Extract the (X, Y) coordinate from the center of the cell holding the provided text.  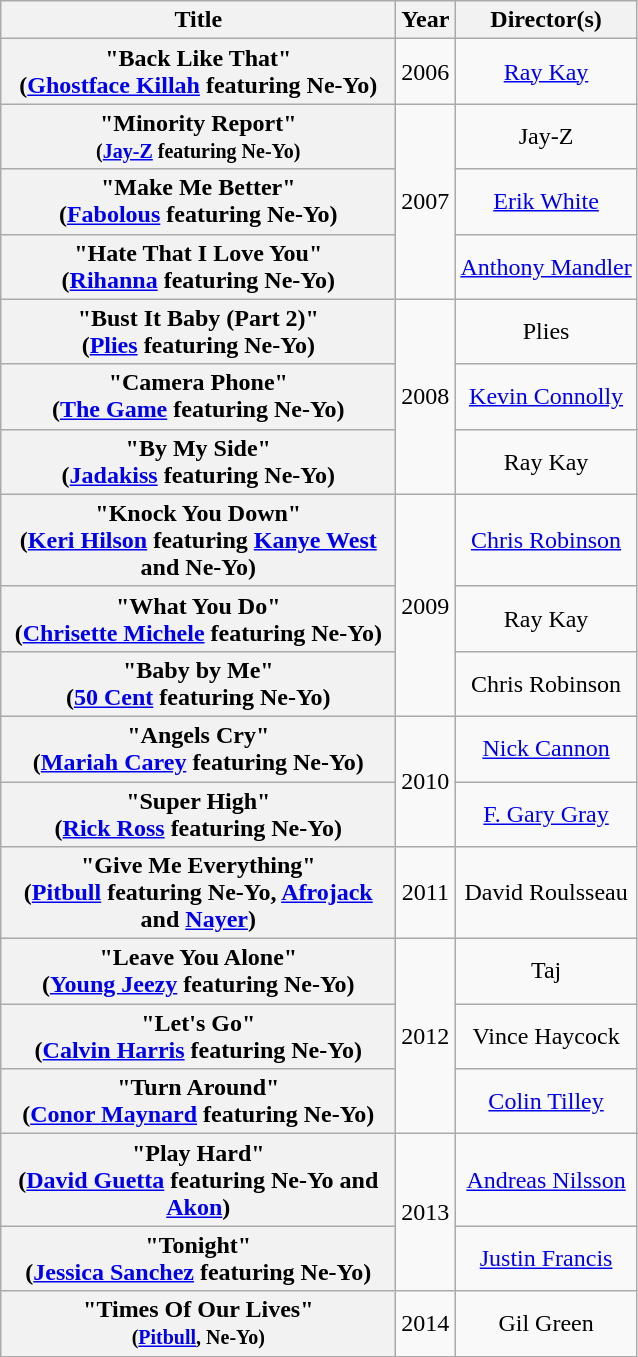
2012 (426, 1036)
"Angels Cry"(Mariah Carey featuring Ne-Yo) (198, 748)
David Roulsseau (546, 893)
"What You Do"(Chrisette Michele featuring Ne-Yo) (198, 618)
F. Gary Gray (546, 814)
"Tonight"(Jessica Sanchez featuring Ne-Yo) (198, 1258)
2008 (426, 396)
"Hate That I Love You"(Rihanna featuring Ne-Yo) (198, 266)
"Minority Report"(Jay-Z featuring Ne-Yo) (198, 136)
"Turn Around"(Conor Maynard featuring Ne-Yo) (198, 1102)
"Baby by Me"(50 Cent featuring Ne-Yo) (198, 684)
"By My Side"(Jadakiss featuring Ne-Yo) (198, 462)
Jay-Z (546, 136)
2011 (426, 893)
Colin Tilley (546, 1102)
"Back Like That"(Ghostface Killah featuring Ne-Yo) (198, 72)
Vince Haycock (546, 1036)
Andreas Nilsson (546, 1180)
"Let's Go"(Calvin Harris featuring Ne-Yo) (198, 1036)
Nick Cannon (546, 748)
Anthony Mandler (546, 266)
2007 (426, 202)
Kevin Connolly (546, 396)
"Camera Phone"(The Game featuring Ne-Yo) (198, 396)
Title (198, 20)
2013 (426, 1212)
Director(s) (546, 20)
"Leave You Alone"(Young Jeezy featuring Ne-Yo) (198, 972)
"Bust It Baby (Part 2)"(Plies featuring Ne-Yo) (198, 332)
2006 (426, 72)
"Play Hard"(David Guetta featuring Ne-Yo and Akon) (198, 1180)
"Give Me Everything"(Pitbull featuring Ne-Yo, Afrojack and Nayer) (198, 893)
2010 (426, 781)
Gil Green (546, 1324)
Plies (546, 332)
Erik White (546, 202)
2014 (426, 1324)
2009 (426, 605)
Taj (546, 972)
"Make Me Better"(Fabolous featuring Ne-Yo) (198, 202)
Year (426, 20)
"Knock You Down"(Keri Hilson featuring Kanye West and Ne-Yo) (198, 540)
Justin Francis (546, 1258)
"Times Of Our Lives"(Pitbull, Ne-Yo) (198, 1324)
"Super High"(Rick Ross featuring Ne-Yo) (198, 814)
